Extract the [x, y] coordinate from the center of the cell holding the provided text.  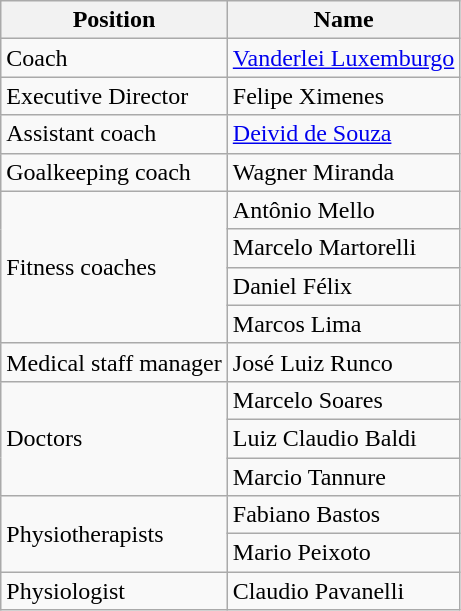
Marcio Tannure [344, 477]
Medical staff manager [114, 362]
Assistant coach [114, 134]
Claudio Pavanelli [344, 591]
Name [344, 20]
Luiz Claudio Baldi [344, 438]
Marcelo Soares [344, 400]
Vanderlei Luxemburgo [344, 58]
Marcelo Martorelli [344, 248]
Wagner Miranda [344, 172]
Fitness coaches [114, 267]
Goalkeeping coach [114, 172]
Executive Director [114, 96]
Daniel Félix [344, 286]
Marcos Lima [344, 324]
Physiologist [114, 591]
Mario Peixoto [344, 553]
Fabiano Bastos [344, 515]
Doctors [114, 438]
José Luiz Runco [344, 362]
Felipe Ximenes [344, 96]
Coach [114, 58]
Position [114, 20]
Deivid de Souza [344, 134]
Physiotherapists [114, 534]
Antônio Mello [344, 210]
